Identify which cell holds the provided text, then report its (X, Y) central coordinate. 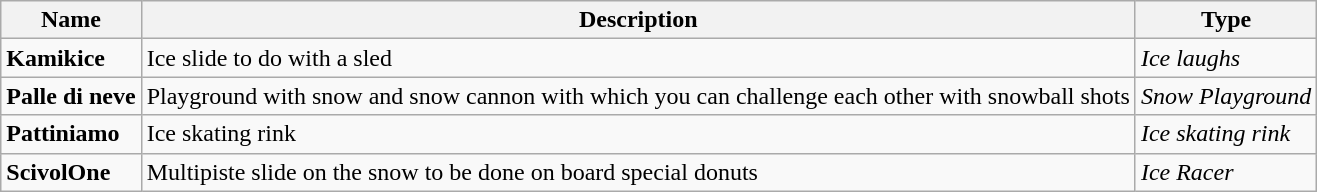
Ice slide to do with a sled (638, 58)
Pattiniamo (71, 134)
Ice laughs (1226, 58)
Type (1226, 20)
Description (638, 20)
Ice Racer (1226, 172)
ScivolOne (71, 172)
Snow Playground (1226, 96)
Kamikice (71, 58)
Multipiste slide on the snow to be done on board special donuts (638, 172)
Playground with snow and snow cannon with which you can challenge each other with snowball shots (638, 96)
Palle di neve (71, 96)
Name (71, 20)
